For the text-containing cell, return its midpoint in [X, Y] coordinate format. 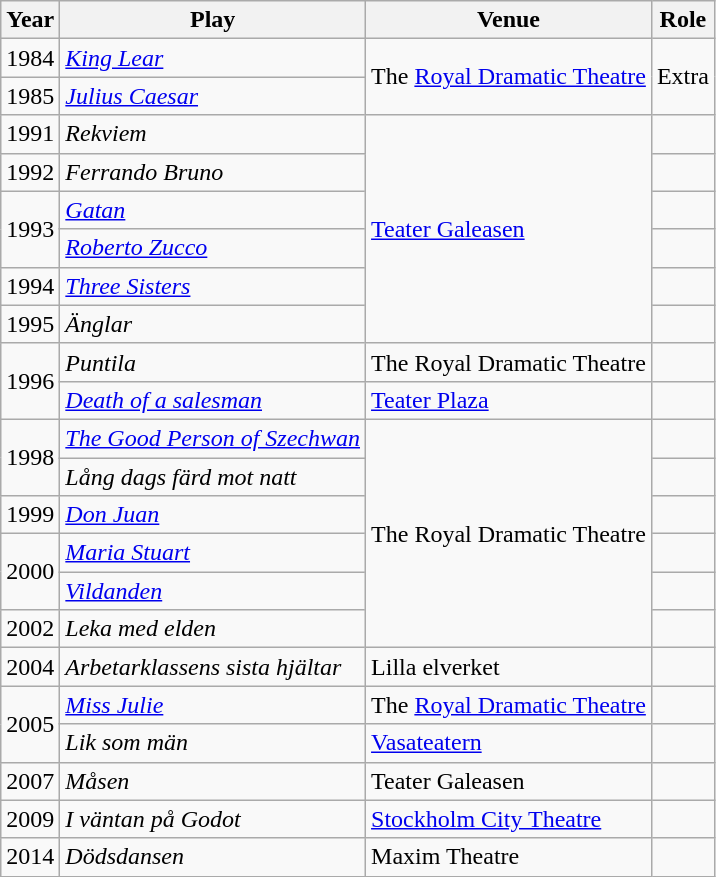
Death of a salesman [213, 400]
Year [30, 20]
1991 [30, 134]
The Good Person of Szechwan [213, 438]
Miss Julie [213, 705]
Måsen [213, 781]
1984 [30, 58]
Play [213, 20]
Extra [682, 77]
Leka med elden [213, 629]
1993 [30, 229]
1998 [30, 457]
Gatan [213, 210]
Roberto Zucco [213, 248]
Maxim Theatre [509, 857]
Teater Plaza [509, 400]
2007 [30, 781]
1996 [30, 381]
2004 [30, 667]
Änglar [213, 324]
Julius Caesar [213, 96]
Lik som män [213, 743]
Stockholm City Theatre [509, 819]
2002 [30, 629]
1994 [30, 286]
Arbetarklassens sista hjältar [213, 667]
2005 [30, 724]
Don Juan [213, 515]
King Lear [213, 58]
2014 [30, 857]
1995 [30, 324]
Lilla elverket [509, 667]
Ferrando Bruno [213, 172]
1992 [30, 172]
1999 [30, 515]
Rekviem [213, 134]
Puntila [213, 362]
1985 [30, 96]
Three Sisters [213, 286]
Dödsdansen [213, 857]
Lång dags färd mot natt [213, 477]
2000 [30, 572]
Maria Stuart [213, 553]
Vasateatern [509, 743]
I väntan på Godot [213, 819]
2009 [30, 819]
Venue [509, 20]
Vildanden [213, 591]
Role [682, 20]
